Scan for the cell matching the given text and deliver its (X, Y) coordinate at center. 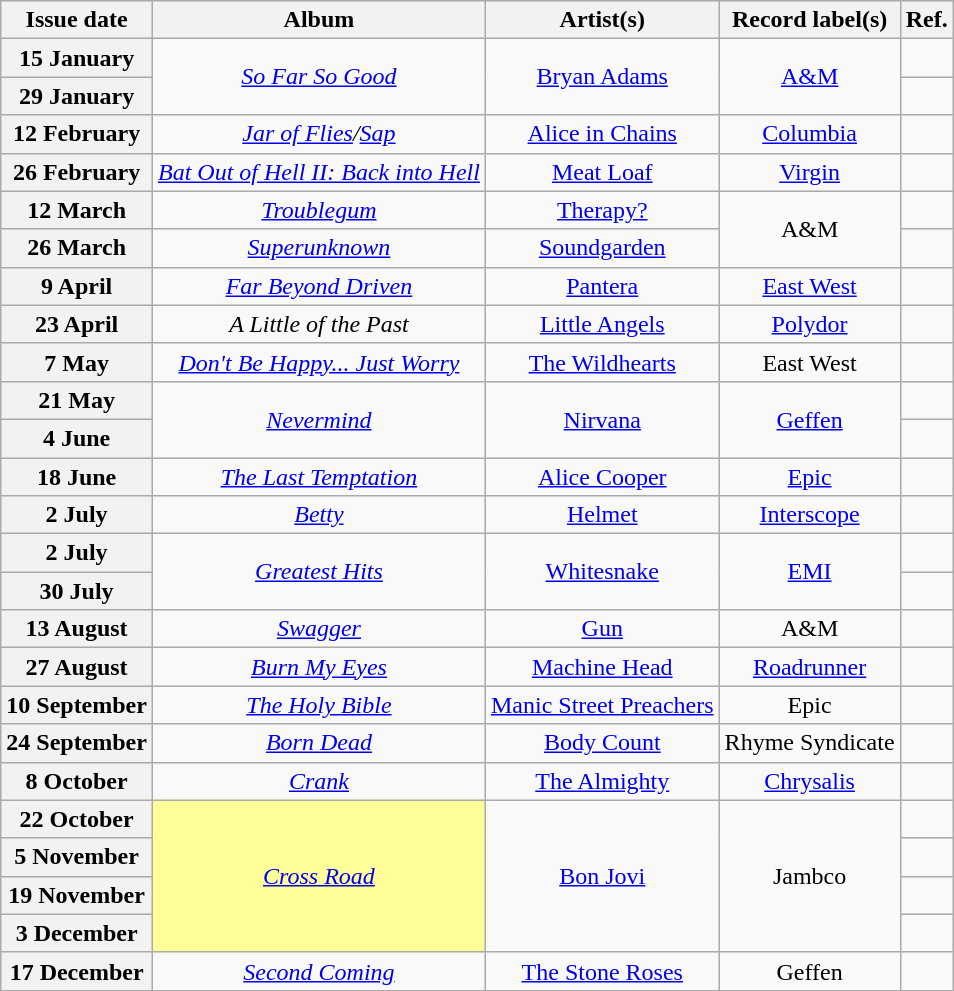
21 May (77, 400)
Therapy? (602, 210)
18 June (77, 477)
30 July (77, 591)
Jar of Flies/Sap (318, 134)
23 April (77, 324)
Issue date (77, 20)
Born Dead (318, 743)
Machine Head (602, 667)
Ref. (926, 20)
The Last Temptation (318, 477)
26 February (77, 172)
Nevermind (318, 419)
The Wildhearts (602, 362)
Bat Out of Hell II: Back into Hell (318, 172)
Bon Jovi (602, 876)
3 December (77, 933)
EMI (810, 572)
Troublegum (318, 210)
4 June (77, 438)
15 January (77, 58)
Don't Be Happy... Just Worry (318, 362)
Alice Cooper (602, 477)
Gun (602, 629)
Soundgarden (602, 248)
Artist(s) (602, 20)
Crank (318, 781)
Little Angels (602, 324)
Jambco (810, 876)
5 November (77, 857)
Columbia (810, 134)
22 October (77, 819)
Roadrunner (810, 667)
Chrysalis (810, 781)
Swagger (318, 629)
So Far So Good (318, 77)
Burn My Eyes (318, 667)
12 March (77, 210)
Virgin (810, 172)
Record label(s) (810, 20)
19 November (77, 895)
29 January (77, 96)
Cross Road (318, 876)
24 September (77, 743)
Whitesnake (602, 572)
The Almighty (602, 781)
12 February (77, 134)
A Little of the Past (318, 324)
Helmet (602, 515)
Nirvana (602, 419)
Album (318, 20)
Greatest Hits (318, 572)
Rhyme Syndicate (810, 743)
10 September (77, 705)
Polydor (810, 324)
9 April (77, 286)
Superunknown (318, 248)
Alice in Chains (602, 134)
Betty (318, 515)
Manic Street Preachers (602, 705)
Second Coming (318, 971)
Far Beyond Driven (318, 286)
17 December (77, 971)
26 March (77, 248)
Pantera (602, 286)
Bryan Adams (602, 77)
13 August (77, 629)
Interscope (810, 515)
Meat Loaf (602, 172)
8 October (77, 781)
7 May (77, 362)
The Stone Roses (602, 971)
Body Count (602, 743)
The Holy Bible (318, 705)
27 August (77, 667)
